Pinpoint the cell where the given text exists, returning its (X, Y) midpoint coordinate. 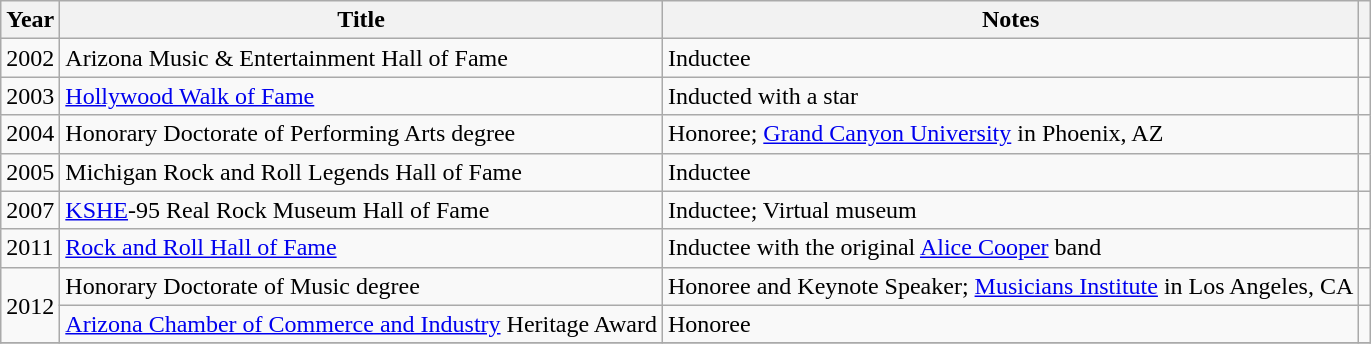
Honoree; Grand Canyon University in Phoenix, AZ (1010, 134)
Title (362, 20)
Hollywood Walk of Fame (362, 96)
2002 (30, 58)
Honoree (1010, 324)
Michigan Rock and Roll Legends Hall of Fame (362, 172)
2011 (30, 248)
Honoree and Keynote Speaker; Musicians Institute in Los Angeles, CA (1010, 286)
Notes (1010, 20)
Arizona Chamber of Commerce and Industry Heritage Award (362, 324)
2007 (30, 210)
Year (30, 20)
Honorary Doctorate of Music degree (362, 286)
Inducted with a star (1010, 96)
2005 (30, 172)
2004 (30, 134)
Inductee; Virtual museum (1010, 210)
Rock and Roll Hall of Fame (362, 248)
2003 (30, 96)
Inductee with the original Alice Cooper band (1010, 248)
Arizona Music & Entertainment Hall of Fame (362, 58)
Honorary Doctorate of Performing Arts degree (362, 134)
2012 (30, 305)
KSHE-95 Real Rock Museum Hall of Fame (362, 210)
